Return (x, y) of the center of cell containing provided text 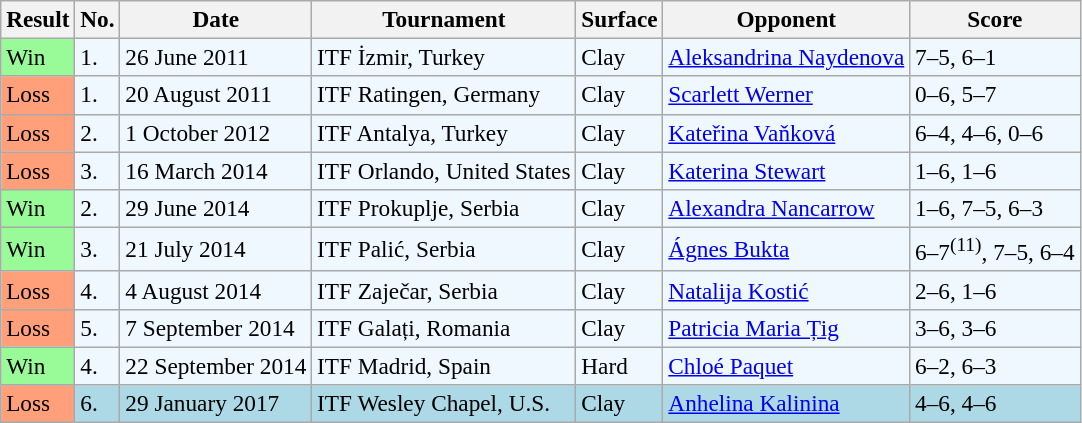
Tournament (444, 19)
Alexandra Nancarrow (786, 208)
ITF İzmir, Turkey (444, 57)
Date (216, 19)
ITF Wesley Chapel, U.S. (444, 403)
Chloé Paquet (786, 366)
Patricia Maria Țig (786, 328)
ITF Zaječar, Serbia (444, 290)
0–6, 5–7 (995, 95)
Ágnes Bukta (786, 249)
3–6, 3–6 (995, 328)
1–6, 7–5, 6–3 (995, 208)
26 June 2011 (216, 57)
6–7(11), 7–5, 6–4 (995, 249)
Scarlett Werner (786, 95)
Aleksandrina Naydenova (786, 57)
Hard (620, 366)
ITF Madrid, Spain (444, 366)
2–6, 1–6 (995, 290)
1–6, 1–6 (995, 170)
Opponent (786, 19)
29 June 2014 (216, 208)
20 August 2011 (216, 95)
Katerina Stewart (786, 170)
ITF Orlando, United States (444, 170)
Anhelina Kalinina (786, 403)
Result (38, 19)
6. (98, 403)
6–4, 4–6, 0–6 (995, 133)
5. (98, 328)
4–6, 4–6 (995, 403)
ITF Antalya, Turkey (444, 133)
21 July 2014 (216, 249)
Surface (620, 19)
7 September 2014 (216, 328)
29 January 2017 (216, 403)
ITF Ratingen, Germany (444, 95)
6–2, 6–3 (995, 366)
Score (995, 19)
Kateřina Vaňková (786, 133)
7–5, 6–1 (995, 57)
No. (98, 19)
ITF Prokuplje, Serbia (444, 208)
ITF Galați, Romania (444, 328)
1 October 2012 (216, 133)
22 September 2014 (216, 366)
16 March 2014 (216, 170)
ITF Palić, Serbia (444, 249)
4 August 2014 (216, 290)
Natalija Kostić (786, 290)
